Search for the cell housing the specified text and yield its (x, y) center coordinate. 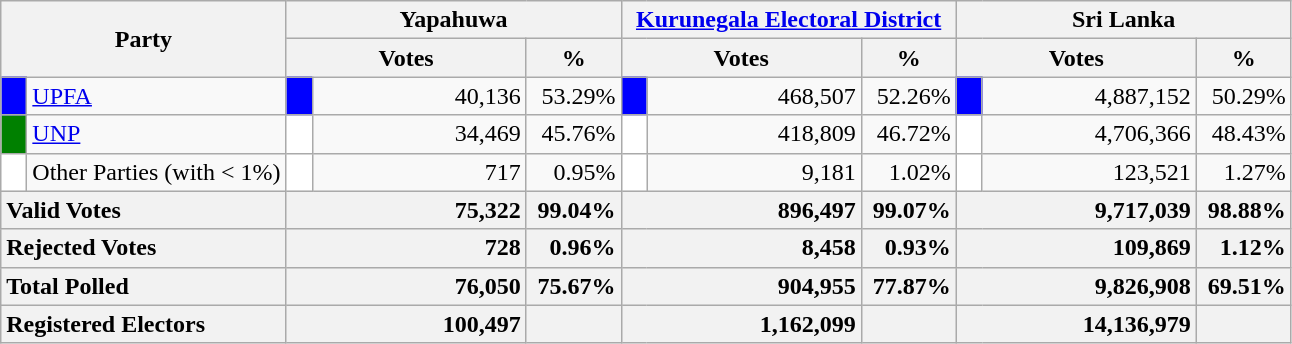
34,469 (419, 134)
99.04% (574, 210)
9,181 (754, 172)
69.51% (1244, 286)
904,955 (741, 286)
0.95% (574, 172)
46.72% (908, 134)
100,497 (406, 324)
Rejected Votes (144, 248)
77.87% (908, 286)
50.29% (1244, 96)
98.88% (1244, 210)
9,826,908 (1076, 286)
123,521 (1089, 172)
Party (144, 39)
75,322 (406, 210)
Yapahuwa (454, 20)
Sri Lanka (1124, 20)
9,717,039 (1076, 210)
40,136 (419, 96)
896,497 (741, 210)
UNP (156, 134)
Registered Electors (144, 324)
75.67% (574, 286)
Valid Votes (144, 210)
418,809 (754, 134)
0.93% (908, 248)
14,136,979 (1076, 324)
Other Parties (with < 1%) (156, 172)
4,706,366 (1089, 134)
99.07% (908, 210)
728 (406, 248)
52.26% (908, 96)
Total Polled (144, 286)
45.76% (574, 134)
8,458 (741, 248)
4,887,152 (1089, 96)
UPFA (156, 96)
468,507 (754, 96)
1.27% (1244, 172)
48.43% (1244, 134)
717 (419, 172)
109,869 (1076, 248)
76,050 (406, 286)
0.96% (574, 248)
1,162,099 (741, 324)
53.29% (574, 96)
1.12% (1244, 248)
Kurunegala Electoral District (788, 20)
1.02% (908, 172)
